For the text-containing cell, return its midpoint in (x, y) coordinate format. 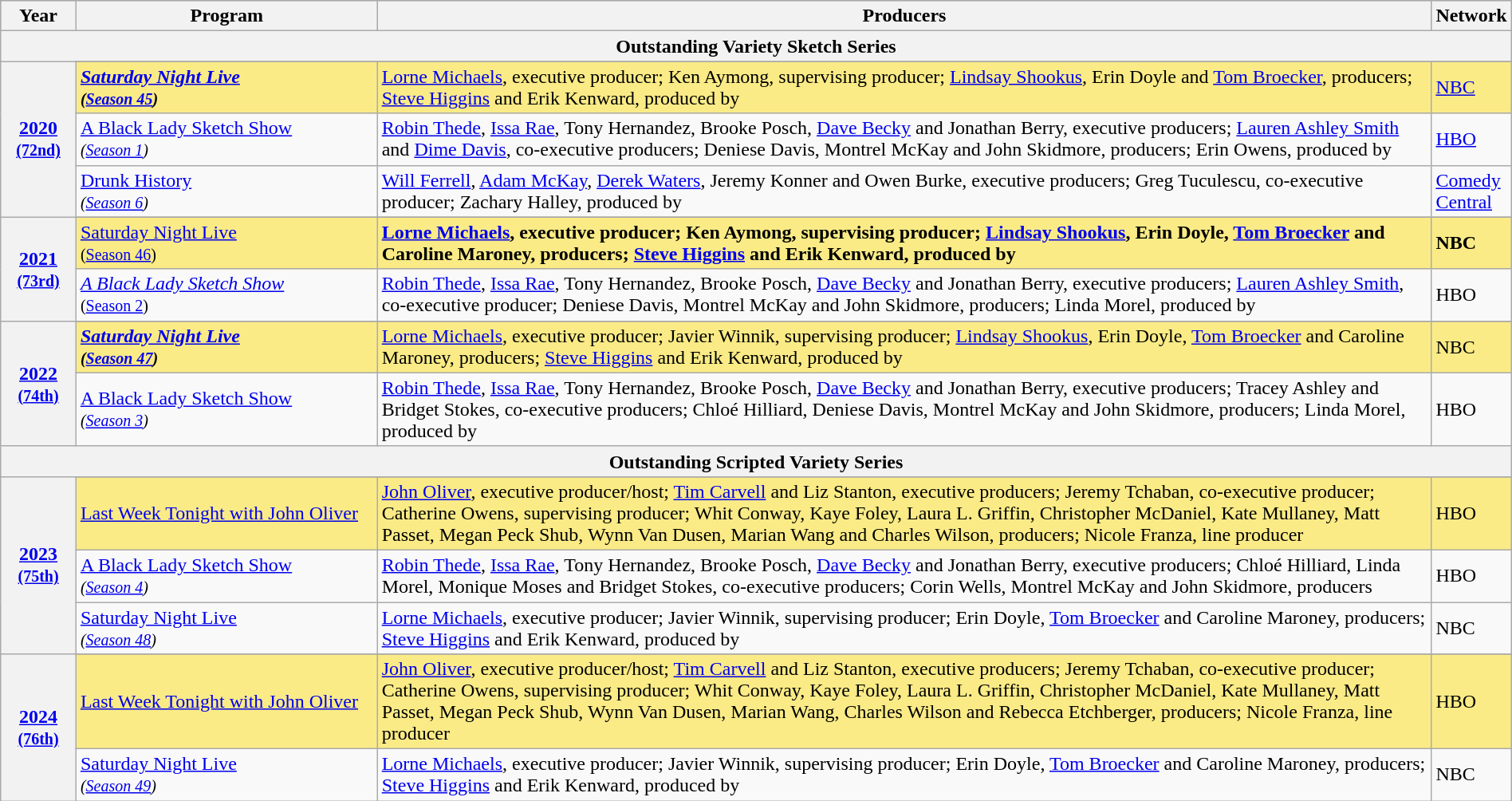
A Black Lady Sketch Show(Season 2) (226, 295)
Saturday Night Live(Season 46) (226, 243)
2020(72nd) (38, 139)
2024(76th) (38, 728)
Saturday Night Live(Season 49) (226, 775)
A Black Lady Sketch Show(Season 4) (226, 576)
A Black Lady Sketch Show(Season 3) (226, 409)
Outstanding Scripted Variety Series (756, 461)
Saturday Night Live(Season 47) (226, 346)
2023(75th) (38, 565)
Drunk History(Season 6) (226, 191)
Program (226, 16)
Comedy Central (1471, 191)
Outstanding Variety Sketch Series (756, 46)
Saturday Night Live(Season 45) (226, 88)
A Black Lady Sketch Show(Season 1) (226, 139)
Producers (904, 16)
Network (1471, 16)
Saturday Night Live(Season 48) (226, 627)
2022(74th) (38, 383)
2021(73rd) (38, 269)
Year (38, 16)
